Return the [x, y] coordinate for the center point of the cell that contains the specified text.  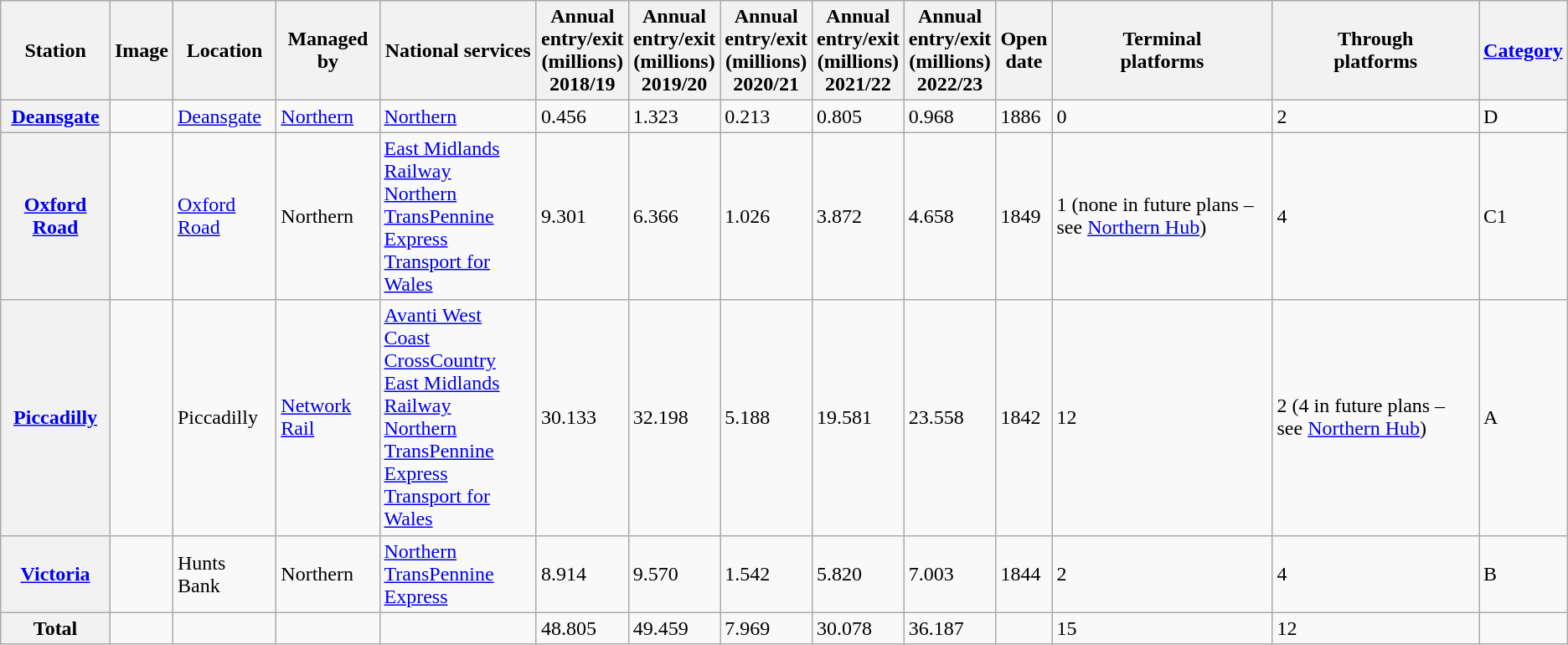
7.003 [950, 574]
32.198 [674, 417]
23.558 [950, 417]
1842 [1024, 417]
1.542 [766, 574]
15 [1163, 628]
1886 [1024, 116]
30.078 [859, 628]
Category [1524, 50]
30.133 [582, 417]
36.187 [950, 628]
B [1524, 574]
C1 [1524, 216]
Victoria [55, 574]
Annualentry/exit(millions)2018/19 [582, 50]
Annualentry/exit(millions)2021/22 [859, 50]
1.323 [674, 116]
49.459 [674, 628]
1844 [1024, 574]
6.366 [674, 216]
3.872 [859, 216]
Terminalplatforms [1163, 50]
Annualentry/exit(millions)2020/21 [766, 50]
Location [224, 50]
2 (4 in future plans – see Northern Hub) [1375, 417]
19.581 [859, 417]
9.301 [582, 216]
Managed by [328, 50]
5.820 [859, 574]
Annualentry/exit(millions)2022/23 [950, 50]
Throughplatforms [1375, 50]
5.188 [766, 417]
0 [1163, 116]
0.456 [582, 116]
1 (none in future plans – see Northern Hub) [1163, 216]
48.805 [582, 628]
Opendate [1024, 50]
National services [457, 50]
0.968 [950, 116]
NorthernTransPennine Express [457, 574]
D [1524, 116]
1849 [1024, 216]
Hunts Bank [224, 574]
Avanti West CoastCrossCountryEast Midlands RailwayNorthernTransPennine ExpressTransport for Wales [457, 417]
Station [55, 50]
East Midlands RailwayNorthernTransPennine ExpressTransport for Wales [457, 216]
8.914 [582, 574]
4.658 [950, 216]
9.570 [674, 574]
0.805 [859, 116]
Annualentry/exit(millions)2019/20 [674, 50]
0.213 [766, 116]
7.969 [766, 628]
Total [55, 628]
Image [141, 50]
1.026 [766, 216]
Network Rail [328, 417]
A [1524, 417]
